Determine the [X, Y] coordinate at the center of the cell enclosing the given text.  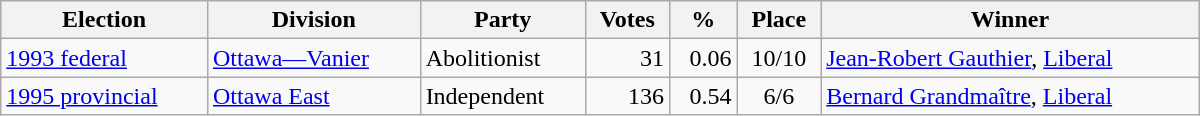
Abolitionist [502, 58]
Division [314, 20]
Ottawa East [314, 96]
6/6 [779, 96]
0.54 [703, 96]
Bernard Grandmaître, Liberal [1010, 96]
Votes [627, 20]
0.06 [703, 58]
Winner [1010, 20]
31 [627, 58]
% [703, 20]
Jean-Robert Gauthier, Liberal [1010, 58]
Independent [502, 96]
Ottawa—Vanier [314, 58]
136 [627, 96]
1995 provincial [104, 96]
10/10 [779, 58]
Place [779, 20]
Party [502, 20]
Election [104, 20]
1993 federal [104, 58]
